Return the (X, Y) coordinate for the center point of the cell that contains the specified text.  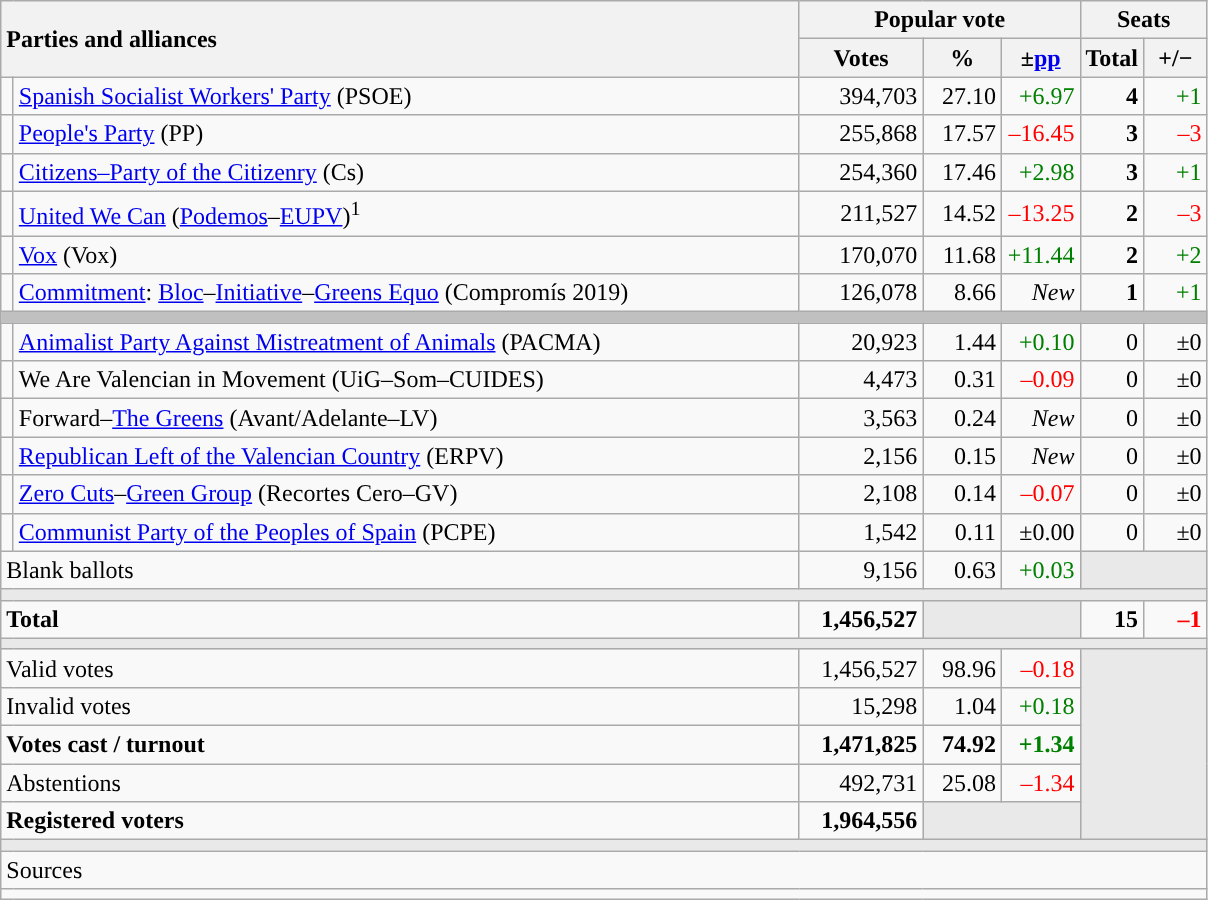
1,542 (861, 532)
0.63 (962, 570)
9,156 (861, 570)
+0.03 (1040, 570)
211,527 (861, 214)
Republican Left of the Valencian Country (ERPV) (406, 456)
Abstentions (400, 783)
+2 (1176, 255)
Citizens–Party of the Citizenry (Cs) (406, 172)
Sources (604, 870)
% (962, 58)
492,731 (861, 783)
Invalid votes (400, 706)
+0.10 (1040, 342)
We Are Valencian in Movement (UiG–Som–CUIDES) (406, 380)
15,298 (861, 706)
Spanish Socialist Workers' Party (PSOE) (406, 96)
2,108 (861, 494)
4,473 (861, 380)
Forward–The Greens (Avant/Adelante–LV) (406, 418)
3,563 (861, 418)
–0.09 (1040, 380)
170,070 (861, 255)
1.04 (962, 706)
Votes cast / turnout (400, 745)
25.08 (962, 783)
0.15 (962, 456)
Popular vote (940, 20)
United We Can (Podemos–EUPV)1 (406, 214)
Blank ballots (400, 570)
Vox (Vox) (406, 255)
+11.44 (1040, 255)
2,156 (861, 456)
Animalist Party Against Mistreatment of Animals (PACMA) (406, 342)
74.92 (962, 745)
17.57 (962, 134)
+2.98 (1040, 172)
126,078 (861, 293)
Parties and alliances (400, 39)
+6.97 (1040, 96)
17.46 (962, 172)
±0.00 (1040, 532)
–0.07 (1040, 494)
Communist Party of the Peoples of Spain (PCPE) (406, 532)
14.52 (962, 214)
0.14 (962, 494)
11.68 (962, 255)
Commitment: Bloc–Initiative–Greens Equo (Compromís 2019) (406, 293)
+0.18 (1040, 706)
1,471,825 (861, 745)
0.11 (962, 532)
Registered voters (400, 821)
Zero Cuts–Green Group (Recortes Cero–GV) (406, 494)
–0.18 (1040, 668)
255,868 (861, 134)
15 (1112, 619)
Valid votes (400, 668)
254,360 (861, 172)
–13.25 (1040, 214)
1,964,556 (861, 821)
8.66 (962, 293)
0.31 (962, 380)
+1.34 (1040, 745)
+/− (1176, 58)
People's Party (PP) (406, 134)
98.96 (962, 668)
1 (1112, 293)
1.44 (962, 342)
27.10 (962, 96)
Seats (1144, 20)
0.24 (962, 418)
±pp (1040, 58)
–16.45 (1040, 134)
394,703 (861, 96)
4 (1112, 96)
Votes (861, 58)
20,923 (861, 342)
–1.34 (1040, 783)
–1 (1176, 619)
